Scan for the cell matching the given text and deliver its [x, y] coordinate at center. 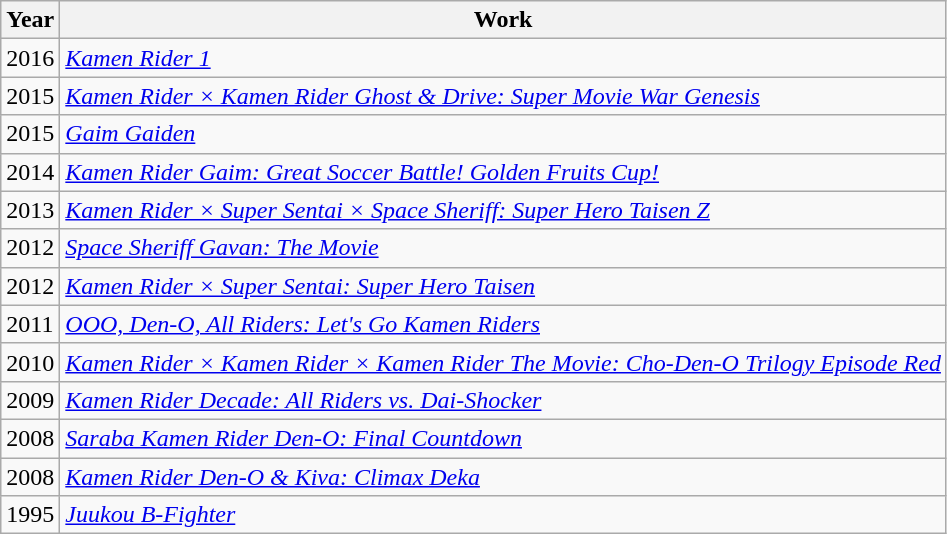
Gaim Gaiden [504, 134]
1995 [30, 515]
Kamen Rider Gaim: Great Soccer Battle! Golden Fruits Cup! [504, 172]
2016 [30, 58]
2010 [30, 362]
Year [30, 20]
Juukou B-Fighter [504, 515]
OOO, Den-O, All Riders: Let's Go Kamen Riders [504, 324]
Space Sheriff Gavan: The Movie [504, 248]
Kamen Rider Decade: All Riders vs. Dai-Shocker [504, 400]
Work [504, 20]
Kamen Rider 1 [504, 58]
Saraba Kamen Rider Den-O: Final Countdown [504, 438]
Kamen Rider × Super Sentai × Space Sheriff: Super Hero Taisen Z [504, 210]
Kamen Rider × Super Sentai: Super Hero Taisen [504, 286]
2009 [30, 400]
Kamen Rider × Kamen Rider × Kamen Rider The Movie: Cho-Den-O Trilogy Episode Red [504, 362]
Kamen Rider × Kamen Rider Ghost & Drive: Super Movie War Genesis [504, 96]
Kamen Rider Den-O & Kiva: Climax Deka [504, 477]
2011 [30, 324]
2014 [30, 172]
2013 [30, 210]
